Find where the given text appears and provide that cell's center as [X, Y] coordinate. 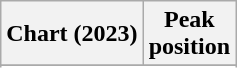
Chart (2023) [72, 34]
Peakposition [189, 34]
